Find where the given text appears and provide that cell's center as [x, y] coordinate. 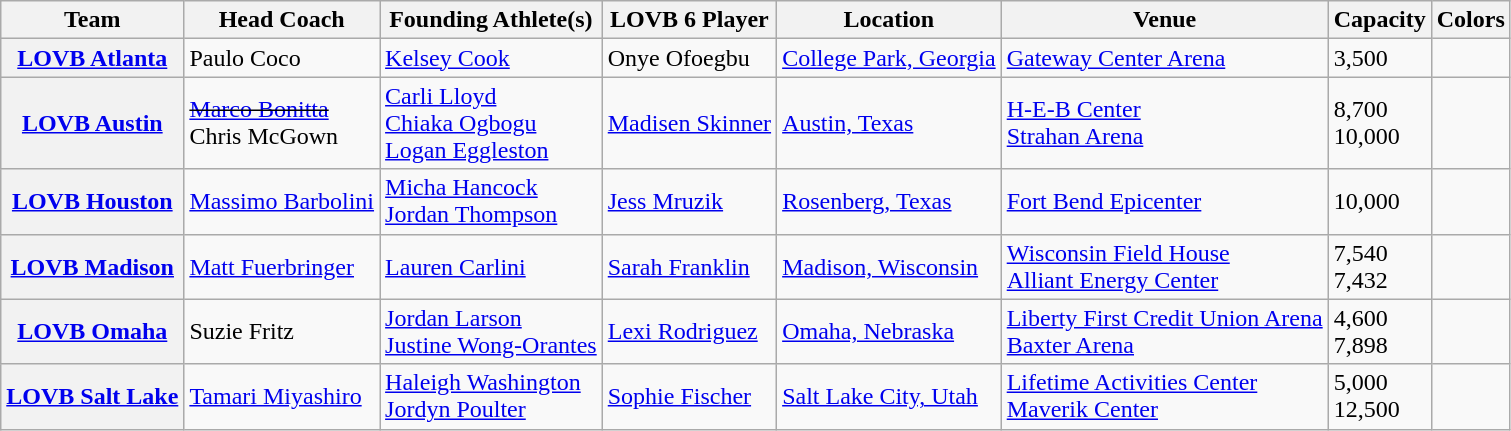
Onye Ofoegbu [689, 58]
LOVB 6 Player [689, 20]
Kelsey Cook [492, 58]
Wisconsin Field HouseAlliant Energy Center [1164, 266]
LOVB Atlanta [92, 58]
Omaha, Nebraska [890, 332]
Capacity [1380, 20]
LOVB Houston [92, 202]
LOVB Madison [92, 266]
Sophie Fischer [689, 396]
Haleigh WashingtonJordyn Poulter [492, 396]
Colors [1470, 20]
LOVB Salt Lake [92, 396]
Liberty First Credit Union ArenaBaxter Arena [1164, 332]
Matt Fuerbringer [282, 266]
Massimo Barbolini [282, 202]
Team [92, 20]
Carli LloydChiaka OgboguLogan Eggleston [492, 123]
Salt Lake City, Utah [890, 396]
Jess Mruzik [689, 202]
Madisen Skinner [689, 123]
Founding Athlete(s) [492, 20]
8,70010,000 [1380, 123]
Lexi Rodriguez [689, 332]
Rosenberg, Texas [890, 202]
Location [890, 20]
H-E-B CenterStrahan Arena [1164, 123]
10,000 [1380, 202]
Tamari Miyashiro [282, 396]
Austin, Texas [890, 123]
College Park, Georgia [890, 58]
Madison, Wisconsin [890, 266]
Micha HancockJordan Thompson [492, 202]
Venue [1164, 20]
Lifetime Activities CenterMaverik Center [1164, 396]
4,6007,898 [1380, 332]
Head Coach [282, 20]
3,500 [1380, 58]
5,00012,500 [1380, 396]
Jordan LarsonJustine Wong-Orantes [492, 332]
Gateway Center Arena [1164, 58]
LOVB Austin [92, 123]
Lauren Carlini [492, 266]
Marco BonittaChris McGown [282, 123]
Suzie Fritz [282, 332]
Fort Bend Epicenter [1164, 202]
Sarah Franklin [689, 266]
7,5407,432 [1380, 266]
Paulo Coco [282, 58]
LOVB Omaha [92, 332]
